Detect which cell encompasses the target text, then output its [x, y] center coordinate. 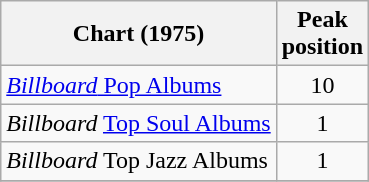
Chart (1975) [138, 34]
Billboard Top Soul Albums [138, 123]
Billboard Top Jazz Albums [138, 161]
10 [322, 85]
Billboard Pop Albums [138, 85]
Peakposition [322, 34]
